Locate the cell with the specified text and output its (X, Y) center coordinate. 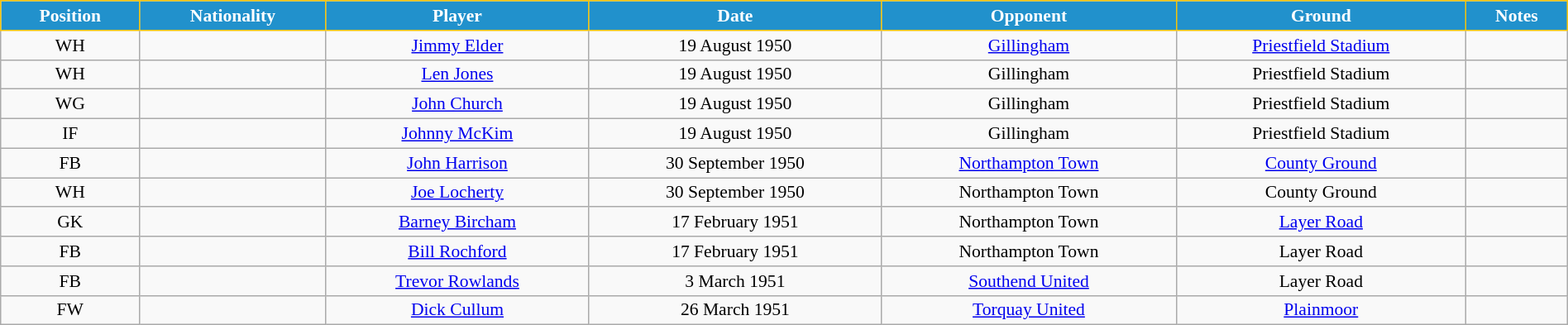
Jimmy Elder (457, 45)
Trevor Rowlands (457, 281)
John Church (457, 104)
Torquay United (1029, 310)
IF (70, 134)
Len Jones (457, 74)
Barney Bircham (457, 222)
Date (735, 16)
GK (70, 222)
John Harrison (457, 163)
Notes (1517, 16)
FW (70, 310)
Player (457, 16)
Bill Rochford (457, 251)
Dick Cullum (457, 310)
Nationality (233, 16)
Joe Locherty (457, 193)
Opponent (1029, 16)
Johnny McKim (457, 134)
Ground (1321, 16)
Southend United (1029, 281)
Position (70, 16)
Plainmoor (1321, 310)
WG (70, 104)
3 March 1951 (735, 281)
26 March 1951 (735, 310)
